Scan for the cell matching the given text and deliver its [X, Y] coordinate at center. 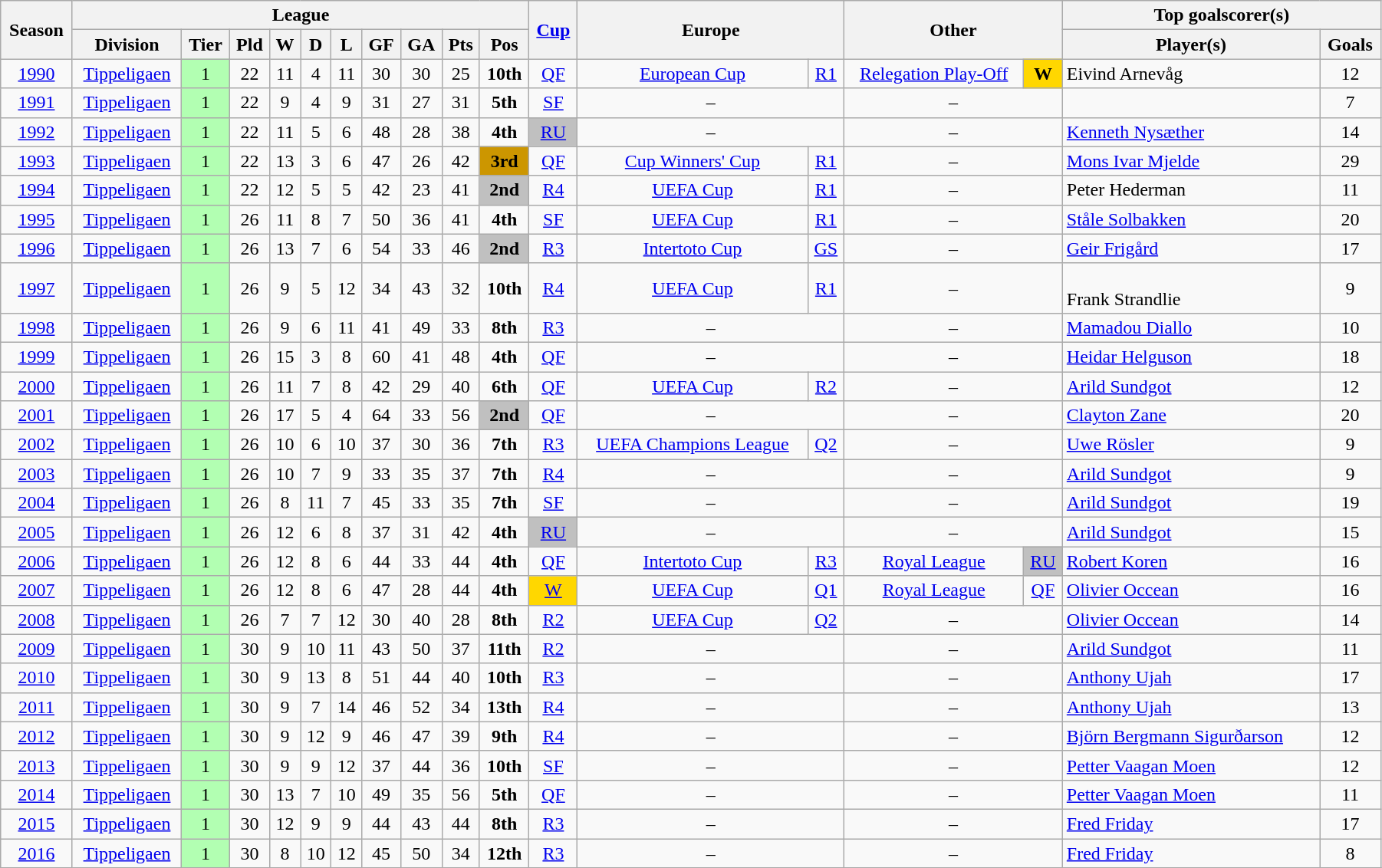
2016 [37, 853]
Eivind Arnevåg [1190, 74]
1991 [37, 103]
Season [37, 30]
32 [460, 288]
39 [460, 736]
D [316, 44]
25 [460, 74]
2015 [37, 824]
11th [504, 649]
L [347, 44]
Ståle Solbakken [1190, 219]
Pld [249, 44]
2002 [37, 445]
2009 [37, 649]
1999 [37, 357]
27 [421, 103]
Heidar Helguson [1190, 357]
18 [1350, 357]
2000 [37, 386]
Frank Strandlie [1190, 288]
2012 [37, 736]
12th [504, 853]
Pts [460, 44]
64 [382, 416]
1992 [37, 132]
Q1 [826, 590]
Kenneth Nysæther [1190, 132]
Tier [206, 44]
Cup Winners' Cup [693, 161]
Peter Hederman [1190, 190]
2014 [37, 794]
Europe [711, 30]
2004 [37, 503]
3rd [504, 161]
Other [954, 30]
Björn Bergmann Sigurðarson [1190, 736]
Robert Koren [1190, 561]
Division [127, 44]
1994 [37, 190]
Mamadou Diallo [1190, 327]
Relegation Play-Off [934, 74]
2001 [37, 416]
51 [382, 678]
League [301, 15]
Uwe Rösler [1190, 445]
1995 [37, 219]
European Cup [693, 74]
2005 [37, 532]
23 [421, 190]
Geir Frigård [1190, 248]
2008 [37, 620]
2006 [37, 561]
Mons Ivar Mjelde [1190, 161]
6th [504, 386]
Goals [1350, 44]
1993 [37, 161]
2010 [37, 678]
2013 [37, 765]
54 [382, 248]
Cup [554, 30]
GA [421, 44]
Pos [504, 44]
2007 [37, 590]
Top goalscorer(s) [1221, 15]
19 [1350, 503]
1990 [37, 74]
13th [504, 707]
1996 [37, 248]
Clayton Zane [1190, 416]
2011 [37, 707]
GS [826, 248]
Player(s) [1190, 44]
1998 [37, 327]
38 [460, 132]
52 [421, 707]
GF [382, 44]
UEFA Champions League [693, 445]
60 [382, 357]
2003 [37, 474]
1997 [37, 288]
9th [504, 736]
